Output the (x, y) coordinate of the center of the cell containing the given text.  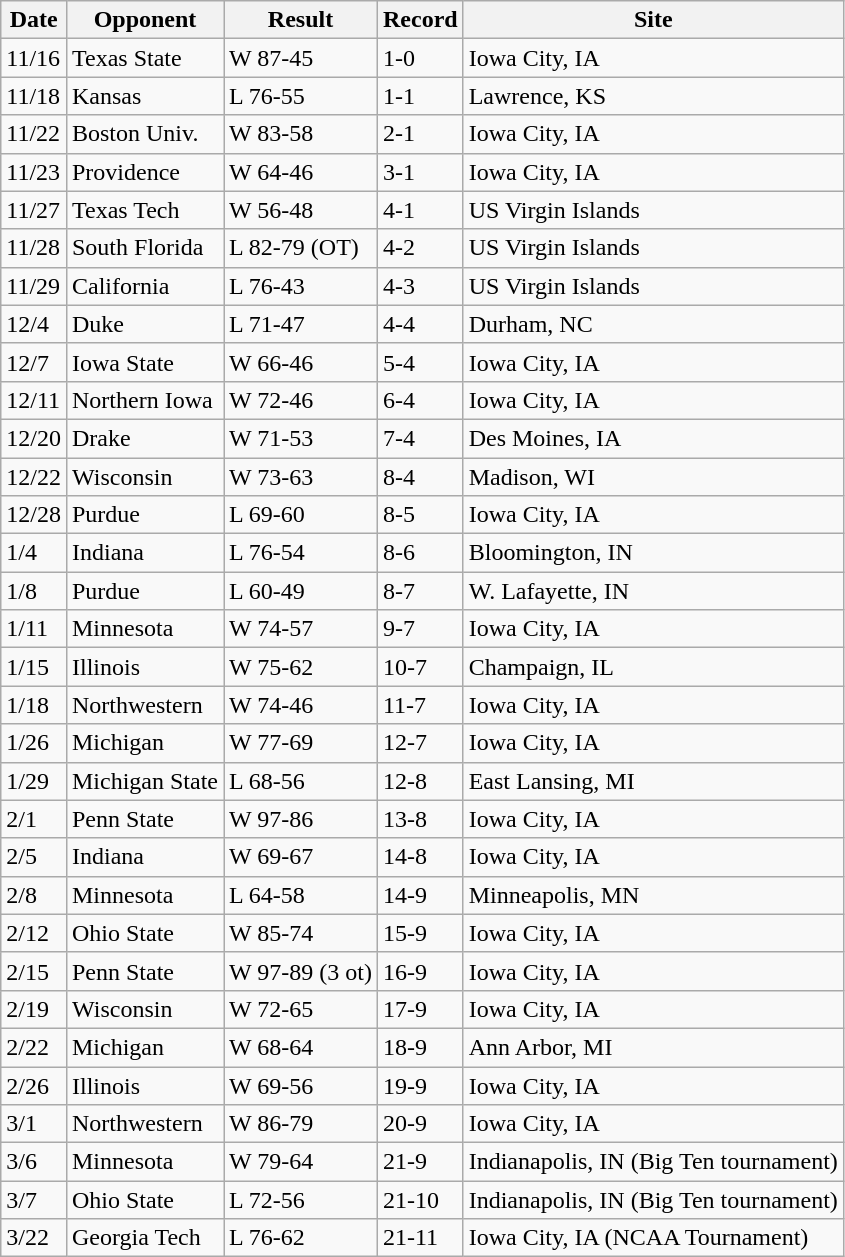
12/20 (34, 438)
2/12 (34, 933)
South Florida (144, 248)
California (144, 286)
2/8 (34, 895)
Duke (144, 324)
11/28 (34, 248)
8-4 (420, 477)
W 69-67 (301, 857)
Michigan State (144, 781)
Ann Arbor, MI (653, 1047)
L 71-47 (301, 324)
L 69-60 (301, 515)
3/6 (34, 1162)
17-9 (420, 1009)
20-9 (420, 1124)
12/11 (34, 400)
1/4 (34, 553)
Northern Iowa (144, 400)
3-1 (420, 172)
11/23 (34, 172)
12/28 (34, 515)
L 76-62 (301, 1238)
Madison, WI (653, 477)
W. Lafayette, IN (653, 591)
21-10 (420, 1200)
L 76-54 (301, 553)
7-4 (420, 438)
L 76-55 (301, 96)
10-7 (420, 667)
14-8 (420, 857)
W 97-86 (301, 819)
1/29 (34, 781)
W 86-79 (301, 1124)
11/16 (34, 58)
Champaign, IL (653, 667)
2/5 (34, 857)
W 72-65 (301, 1009)
L 60-49 (301, 591)
18-9 (420, 1047)
Minneapolis, MN (653, 895)
2/22 (34, 1047)
Record (420, 20)
W 71-53 (301, 438)
12-7 (420, 743)
W 73-63 (301, 477)
Texas State (144, 58)
21-9 (420, 1162)
W 77-69 (301, 743)
Drake (144, 438)
2/19 (34, 1009)
Site (653, 20)
2/1 (34, 819)
1/26 (34, 743)
W 97-89 (3 ot) (301, 971)
Bloomington, IN (653, 553)
Opponent (144, 20)
Providence (144, 172)
1/11 (34, 629)
1/8 (34, 591)
W 68-64 (301, 1047)
Georgia Tech (144, 1238)
1/18 (34, 705)
W 83-58 (301, 134)
6-4 (420, 400)
Result (301, 20)
W 56-48 (301, 210)
14-9 (420, 895)
Date (34, 20)
East Lansing, MI (653, 781)
3/7 (34, 1200)
15-9 (420, 933)
11/18 (34, 96)
12/22 (34, 477)
4-1 (420, 210)
3/22 (34, 1238)
W 69-56 (301, 1085)
2/15 (34, 971)
11/22 (34, 134)
Boston Univ. (144, 134)
W 75-62 (301, 667)
W 85-74 (301, 933)
12/7 (34, 362)
2/26 (34, 1085)
W 87-45 (301, 58)
W 72-46 (301, 400)
Iowa State (144, 362)
11-7 (420, 705)
1-0 (420, 58)
16-9 (420, 971)
5-4 (420, 362)
L 68-56 (301, 781)
3/1 (34, 1124)
L 82-79 (OT) (301, 248)
12-8 (420, 781)
Texas Tech (144, 210)
8-5 (420, 515)
11/27 (34, 210)
W 74-46 (301, 705)
Lawrence, KS (653, 96)
Kansas (144, 96)
8-7 (420, 591)
L 64-58 (301, 895)
W 66-46 (301, 362)
13-8 (420, 819)
W 64-46 (301, 172)
1/15 (34, 667)
8-6 (420, 553)
L 76-43 (301, 286)
9-7 (420, 629)
4-2 (420, 248)
21-11 (420, 1238)
1-1 (420, 96)
11/29 (34, 286)
L 72-56 (301, 1200)
12/4 (34, 324)
19-9 (420, 1085)
W 74-57 (301, 629)
2-1 (420, 134)
W 79-64 (301, 1162)
4-3 (420, 286)
Iowa City, IA (NCAA Tournament) (653, 1238)
Durham, NC (653, 324)
Des Moines, IA (653, 438)
4-4 (420, 324)
